Determine the [x, y] coordinate at the center of the cell enclosing the given text.  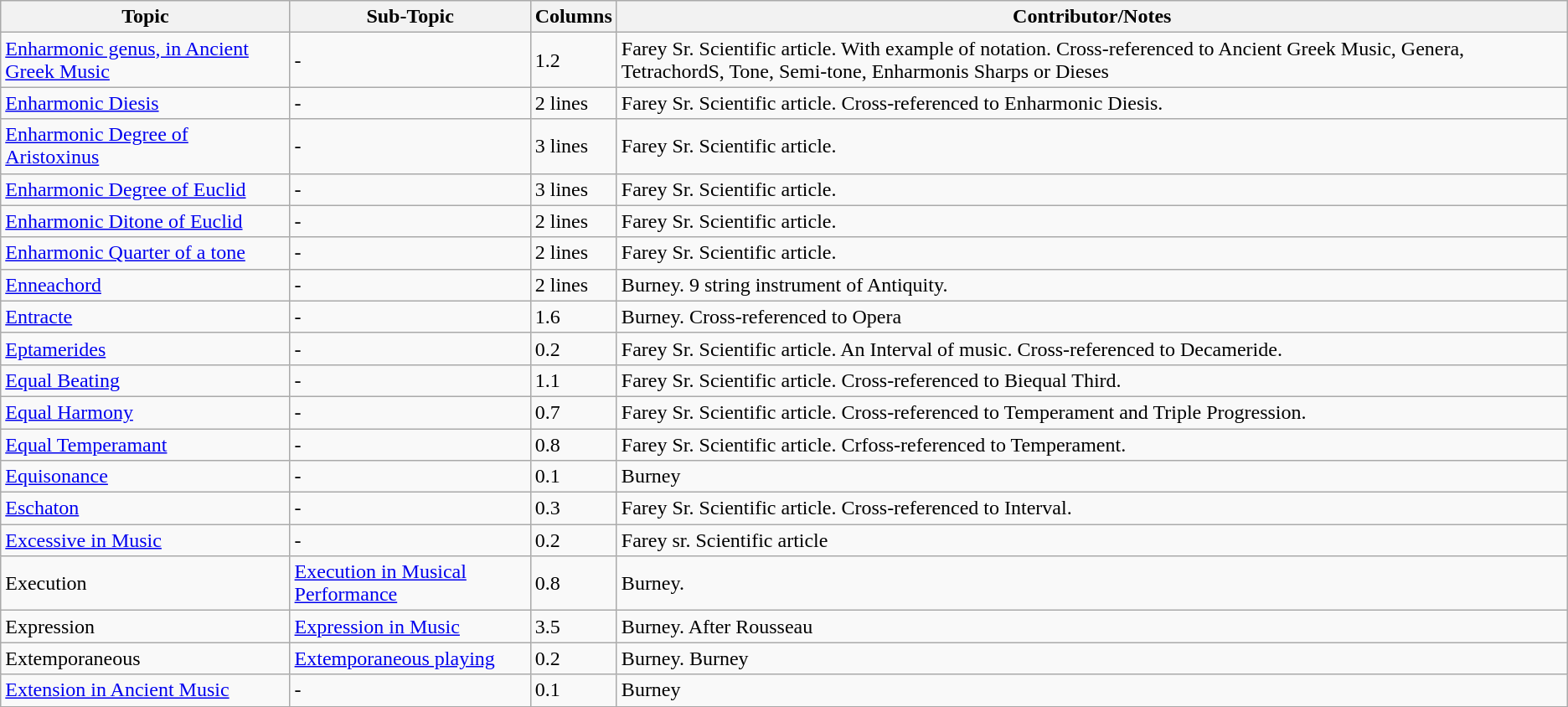
Farey sr. Scientific article [1092, 540]
Excessive in Music [146, 540]
Extemporaneous [146, 658]
Equal Beating [146, 380]
3.5 [573, 627]
Farey Sr. Scientific article. An Interval of music. Cross-referenced to Decameride. [1092, 348]
Columns [573, 17]
Enharmonic Diesis [146, 103]
Extension in Ancient Music [146, 690]
Execution in Musical Performance [410, 583]
Burney. Cross-referenced to Opera [1092, 317]
Farey Sr. Scientific article. Cross-referenced to Temperament and Triple Progression. [1092, 412]
Extemporaneous playing [410, 658]
1.2 [573, 60]
Sub-Topic [410, 17]
Expression [146, 627]
1.1 [573, 380]
Execution [146, 583]
Farey Sr. Scientific article. Crfoss-referenced to Temperament. [1092, 445]
Enharmonic Degree of Aristoxinus [146, 146]
Enharmonic Ditone of Euclid [146, 221]
Burney. [1092, 583]
Enharmonic Degree of Euclid [146, 189]
Farey Sr. Scientific article. Cross-referenced to Biequal Third. [1092, 380]
Eptamerides [146, 348]
Enharmonic genus, in Ancient Greek Music [146, 60]
Equal Harmony [146, 412]
Entracte [146, 317]
Eschaton [146, 508]
Equal Temperamant [146, 445]
Burney. 9 string instrument of Antiquity. [1092, 285]
0.7 [573, 412]
Burney. After Rousseau [1092, 627]
0.3 [573, 508]
Topic [146, 17]
Enneachord [146, 285]
Contributor/Notes [1092, 17]
Expression in Music [410, 627]
Farey Sr. Scientific article. Cross-referenced to Interval. [1092, 508]
Enharmonic Quarter of a tone [146, 253]
Farey Sr. Scientific article. Cross-referenced to Enharmonic Diesis. [1092, 103]
Burney. Burney [1092, 658]
1.6 [573, 317]
Equisonance [146, 477]
